Determine the (X, Y) coordinate at the center of the cell enclosing the given text.  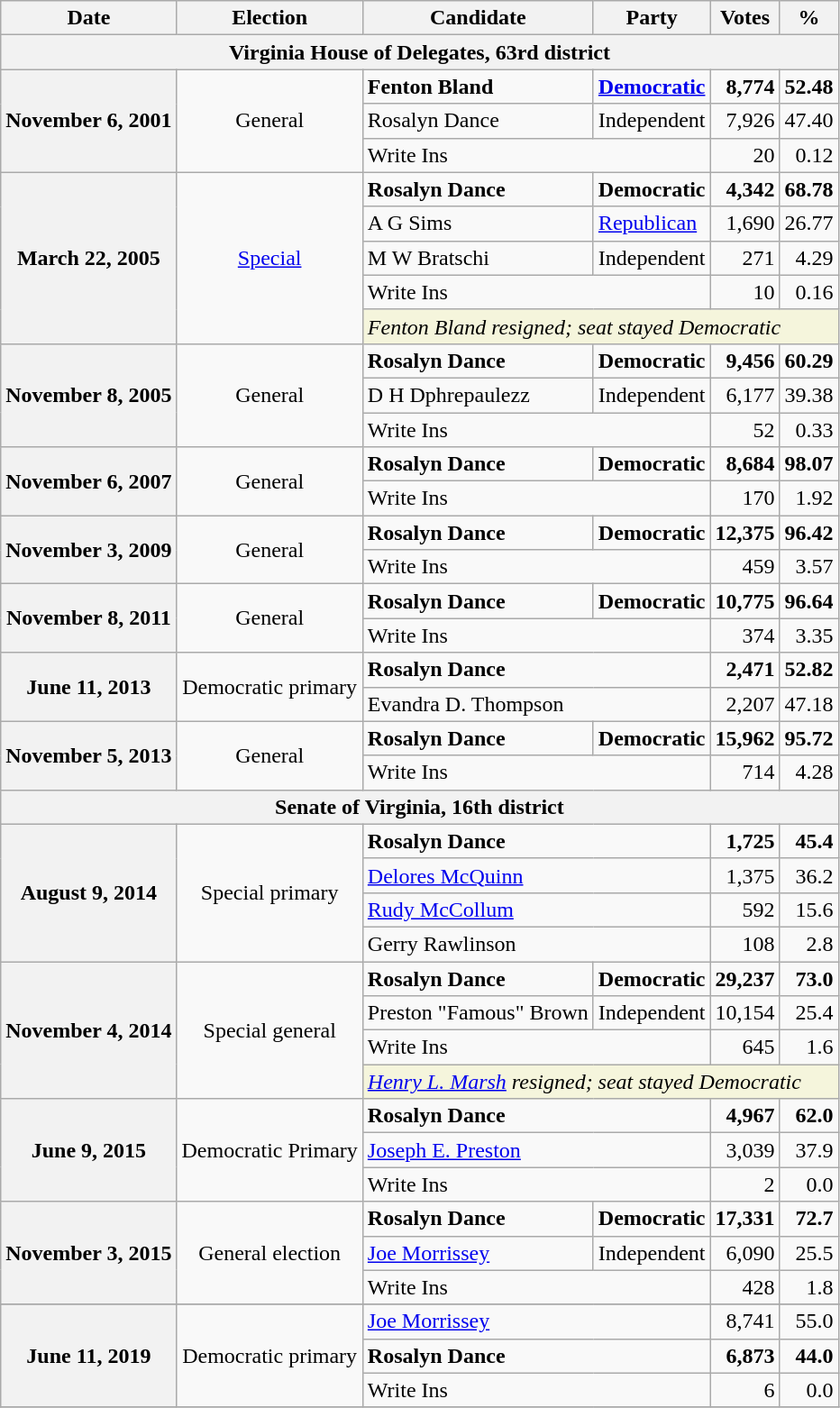
A G Sims (478, 224)
29,237 (744, 978)
1.6 (809, 1047)
November 5, 2013 (88, 755)
52 (744, 430)
Henry L. Marsh resigned; seat stayed Democratic (600, 1082)
M W Bratschi (478, 258)
37.9 (809, 1150)
7,926 (744, 121)
714 (744, 773)
4,342 (744, 189)
25.4 (809, 1013)
9,456 (744, 361)
4,967 (744, 1116)
55.0 (809, 1321)
Special (269, 258)
Virginia House of Delegates, 63rd district (420, 52)
36.2 (809, 875)
November 3, 2009 (88, 550)
June 11, 2013 (88, 687)
0.33 (809, 430)
25.5 (809, 1253)
10,775 (744, 601)
6,873 (744, 1356)
Special general (269, 1029)
D H Dphrepaulezz (478, 395)
0.16 (809, 292)
592 (744, 910)
Evandra D. Thompson (536, 704)
44.0 (809, 1356)
General election (269, 1253)
4.29 (809, 258)
17,331 (744, 1219)
68.78 (809, 189)
0.12 (809, 155)
November 6, 2007 (88, 481)
November 8, 2011 (88, 618)
November 6, 2001 (88, 121)
1.8 (809, 1287)
Republican (652, 224)
November 4, 2014 (88, 1029)
8,684 (744, 464)
March 22, 2005 (88, 258)
645 (744, 1047)
10,154 (744, 1013)
3.57 (809, 567)
Gerry Rawlinson (536, 944)
Election (269, 18)
4.28 (809, 773)
6,177 (744, 395)
428 (744, 1287)
20 (744, 155)
Candidate (478, 18)
Special primary (269, 892)
374 (744, 635)
2,207 (744, 704)
Fenton Bland (478, 87)
95.72 (809, 738)
15,962 (744, 738)
8,774 (744, 87)
Senate of Virginia, 16th district (420, 807)
3.35 (809, 635)
2 (744, 1184)
10 (744, 292)
12,375 (744, 533)
% (809, 18)
Democratic Primary (269, 1150)
8,741 (744, 1321)
98.07 (809, 464)
Delores McQuinn (536, 875)
62.0 (809, 1116)
108 (744, 944)
47.40 (809, 121)
Joseph E. Preston (536, 1150)
73.0 (809, 978)
1.92 (809, 498)
November 8, 2005 (88, 395)
Preston "Famous" Brown (478, 1013)
3,039 (744, 1150)
52.48 (809, 87)
1,725 (744, 841)
170 (744, 498)
271 (744, 258)
2,471 (744, 670)
26.77 (809, 224)
52.82 (809, 670)
June 9, 2015 (88, 1150)
60.29 (809, 361)
Date (88, 18)
June 11, 2019 (88, 1356)
Votes (744, 18)
1,375 (744, 875)
Party (652, 18)
96.42 (809, 533)
96.64 (809, 601)
72.7 (809, 1219)
15.6 (809, 910)
39.38 (809, 395)
1,690 (744, 224)
November 3, 2015 (88, 1253)
459 (744, 567)
6 (744, 1390)
Fenton Bland resigned; seat stayed Democratic (600, 326)
Rudy McCollum (536, 910)
47.18 (809, 704)
45.4 (809, 841)
August 9, 2014 (88, 892)
2.8 (809, 944)
6,090 (744, 1253)
